Search for the cell housing the specified text and yield its (X, Y) center coordinate. 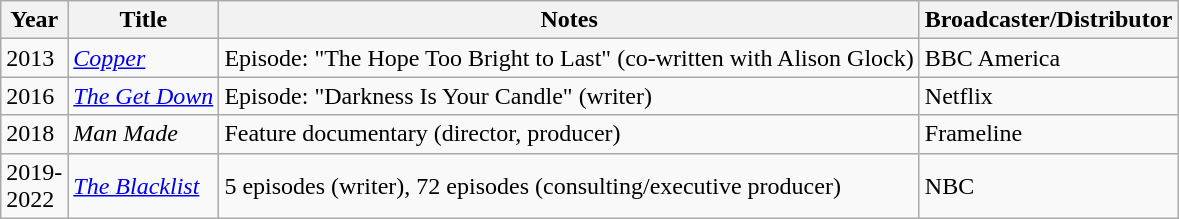
2013 (34, 58)
Episode: "Darkness Is Your Candle" (writer) (569, 96)
The Get Down (144, 96)
Man Made (144, 134)
Broadcaster/Distributor (1048, 20)
Frameline (1048, 134)
Year (34, 20)
2018 (34, 134)
Copper (144, 58)
2019-2022 (34, 186)
2016 (34, 96)
Notes (569, 20)
Episode: "The Hope Too Bright to Last" (co-written with Alison Glock) (569, 58)
The Blacklist (144, 186)
Title (144, 20)
Netflix (1048, 96)
BBC America (1048, 58)
NBC (1048, 186)
Feature documentary (director, producer) (569, 134)
5 episodes (writer), 72 episodes (consulting/executive producer) (569, 186)
